Determine the [X, Y] coordinate at the center of the cell enclosing the given text.  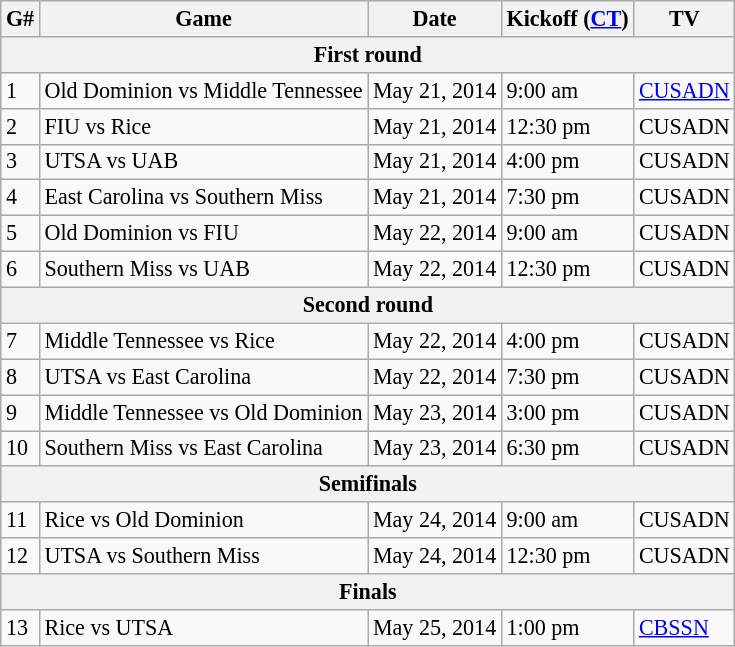
FIU vs Rice [203, 126]
First round [368, 54]
UTSA vs UAB [203, 162]
1 [20, 90]
2 [20, 126]
Old Dominion vs Middle Tennessee [203, 90]
East Carolina vs Southern Miss [203, 198]
Kickoff (CT) [567, 18]
6:30 pm [567, 448]
Second round [368, 305]
TV [684, 18]
Game [203, 18]
Rice vs Old Dominion [203, 520]
3 [20, 162]
Middle Tennessee vs Rice [203, 341]
4 [20, 198]
Old Dominion vs FIU [203, 233]
Semifinals [368, 484]
3:00 pm [567, 412]
CBSSN [684, 627]
Southern Miss vs East Carolina [203, 448]
6 [20, 269]
8 [20, 377]
Rice vs UTSA [203, 627]
1:00 pm [567, 627]
G# [20, 18]
5 [20, 233]
9 [20, 412]
7 [20, 341]
Middle Tennessee vs Old Dominion [203, 412]
Southern Miss vs UAB [203, 269]
UTSA vs East Carolina [203, 377]
13 [20, 627]
Finals [368, 591]
10 [20, 448]
Date [435, 18]
UTSA vs Southern Miss [203, 556]
May 25, 2014 [435, 627]
12 [20, 556]
11 [20, 520]
